Locate the cell with the specified text and output its (X, Y) center coordinate. 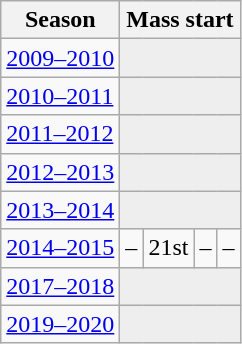
2013–2014 (60, 210)
Mass start (180, 20)
2009–2010 (60, 58)
2014–2015 (60, 248)
2011–2012 (60, 134)
2012–2013 (60, 172)
2017–2018 (60, 286)
2010–2011 (60, 96)
21st (168, 248)
2019–2020 (60, 324)
Season (60, 20)
